Locate the cell with the specified text and output its (X, Y) center coordinate. 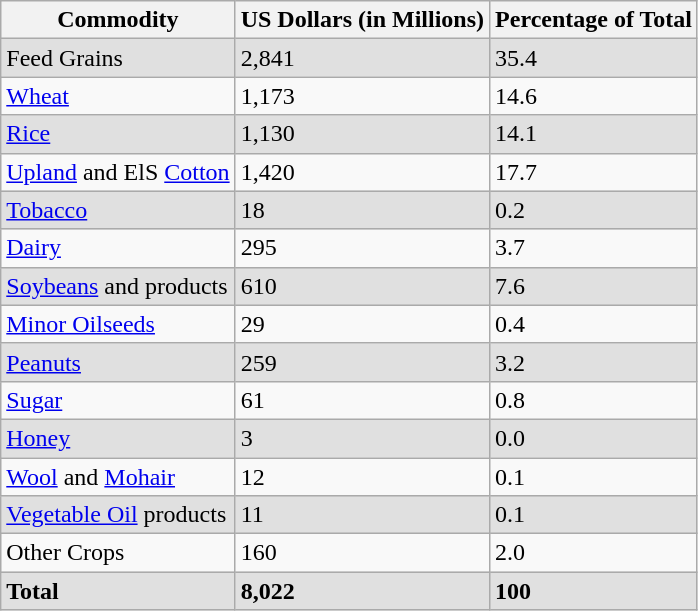
Other Crops (118, 553)
Wheat (118, 96)
2,841 (362, 58)
0.4 (594, 324)
61 (362, 400)
14.1 (594, 134)
Sugar (118, 400)
Honey (118, 438)
35.4 (594, 58)
US Dollars (in Millions) (362, 20)
3.7 (594, 248)
Total (118, 591)
Minor Oilseeds (118, 324)
Feed Grains (118, 58)
Rice (118, 134)
Upland and ElS Cotton (118, 172)
17.7 (594, 172)
Wool and Mohair (118, 477)
0.0 (594, 438)
2.0 (594, 553)
14.6 (594, 96)
1,130 (362, 134)
0.8 (594, 400)
100 (594, 591)
259 (362, 362)
Tobacco (118, 210)
7.6 (594, 286)
Vegetable Oil products (118, 515)
12 (362, 477)
3 (362, 438)
Peanuts (118, 362)
160 (362, 553)
610 (362, 286)
Commodity (118, 20)
Dairy (118, 248)
18 (362, 210)
295 (362, 248)
11 (362, 515)
Soybeans and products (118, 286)
29 (362, 324)
Percentage of Total (594, 20)
3.2 (594, 362)
1,173 (362, 96)
0.2 (594, 210)
1,420 (362, 172)
8,022 (362, 591)
